Determine the [X, Y] coordinate at the center of the cell enclosing the given text.  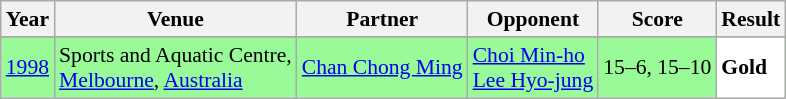
Venue [176, 19]
Opponent [534, 19]
15–6, 15–10 [657, 68]
Partner [382, 19]
Gold [750, 68]
Score [657, 19]
Sports and Aquatic Centre,Melbourne, Australia [176, 68]
Year [28, 19]
Choi Min-ho Lee Hyo-jung [534, 68]
Result [750, 19]
1998 [28, 68]
Chan Chong Ming [382, 68]
